Search for the cell housing the specified text and yield its (X, Y) center coordinate. 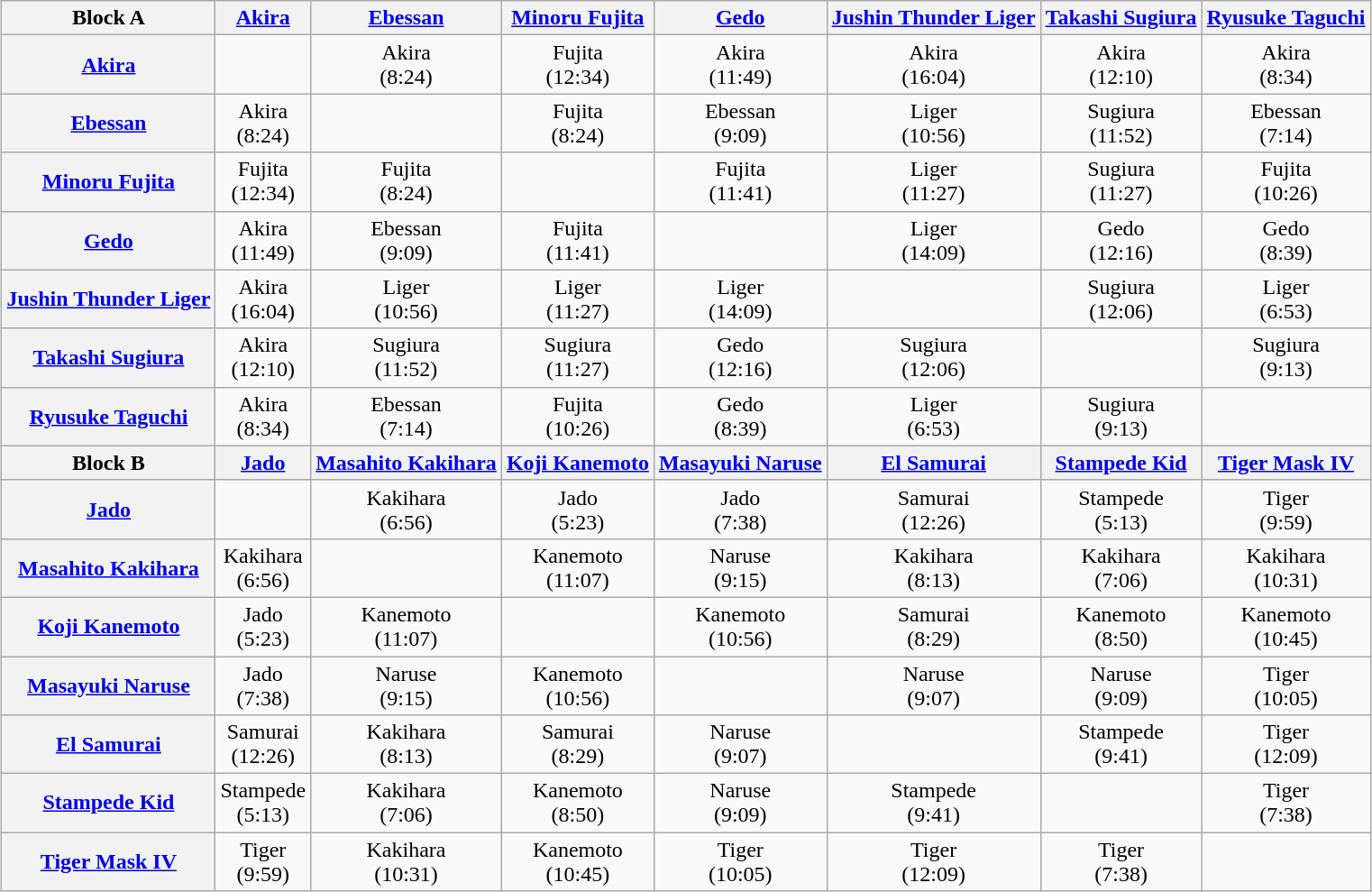
Block B (108, 463)
Block A (108, 18)
